Find where the given text appears and provide that cell's center as [X, Y] coordinate. 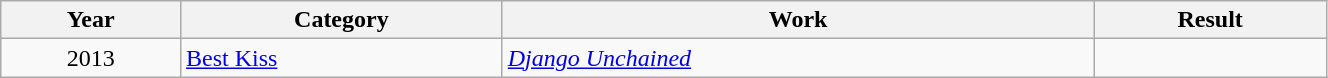
Work [798, 20]
Year [91, 20]
Django Unchained [798, 58]
Category [342, 20]
Best Kiss [342, 58]
2013 [91, 58]
Result [1210, 20]
